Scan for the cell matching the given text and deliver its [x, y] coordinate at center. 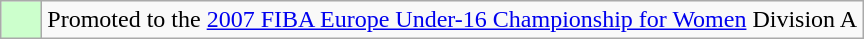
Promoted to the 2007 FIBA Europe Under-16 Championship for Women Division A [452, 20]
